Search for the cell housing the specified text and yield its [x, y] center coordinate. 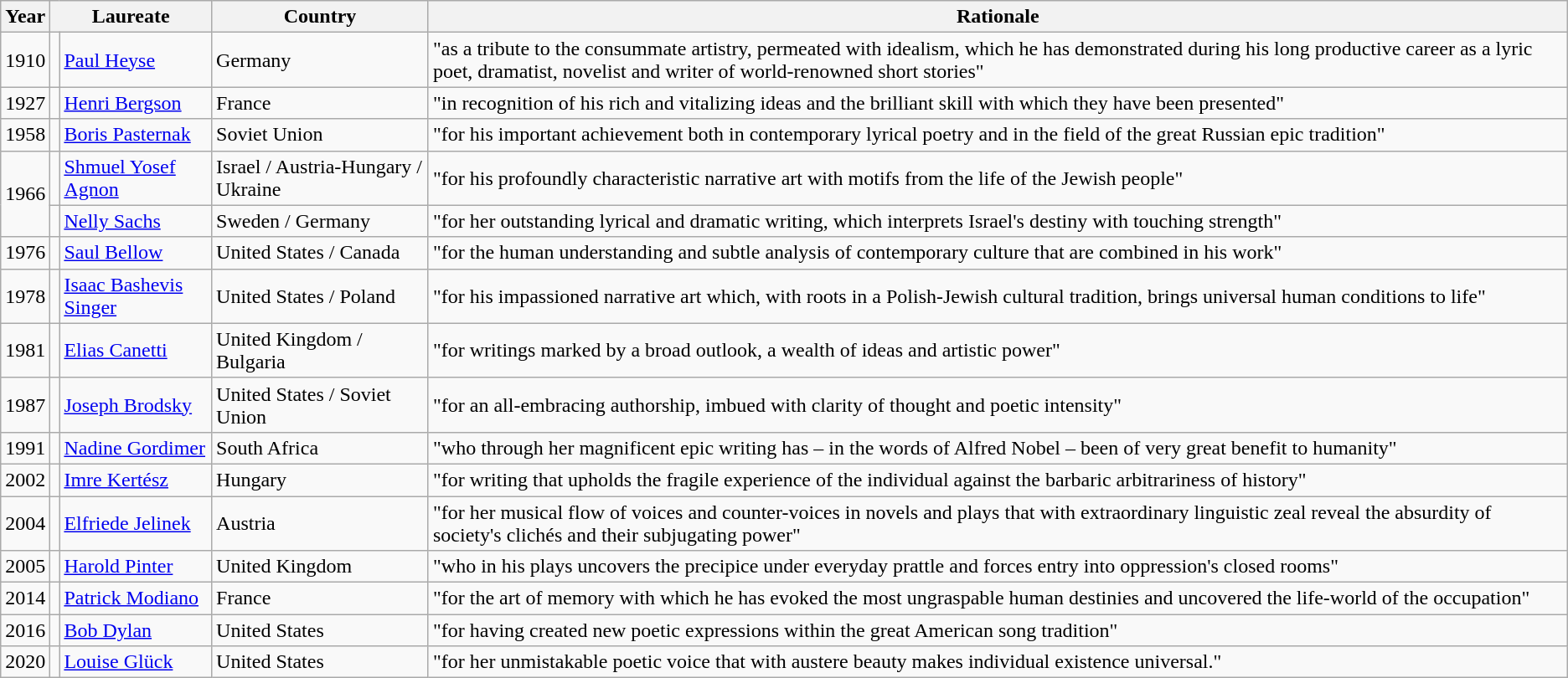
2014 [25, 598]
"for writings marked by a broad outlook, a wealth of ideas and artistic power" [998, 350]
"who through her magnificent epic writing has – in the words of Alfred Nobel – been of very great benefit to humanity" [998, 448]
United States / Poland [320, 296]
1981 [25, 350]
"for the art of memory with which he has evoked the most ungraspable human destinies and uncovered the life-world of the occupation" [998, 598]
"for the human understanding and subtle analysis of contemporary culture that are combined in his work" [998, 253]
2005 [25, 567]
Germany [320, 60]
1976 [25, 253]
South Africa [320, 448]
1910 [25, 60]
2020 [25, 662]
"for writing that upholds the fragile experience of the individual against the barbaric arbitrariness of history" [998, 480]
United Kingdom / Bulgaria [320, 350]
Elfriede Jelinek [136, 522]
1958 [25, 135]
"who in his plays uncovers the precipice under everyday prattle and forces entry into oppression's closed rooms" [998, 567]
Harold Pinter [136, 567]
Saul Bellow [136, 253]
1927 [25, 103]
Laureate [131, 17]
Henri Bergson [136, 103]
Elias Canetti [136, 350]
"in recognition of his rich and vitalizing ideas and the brilliant skill with which they have been presented" [998, 103]
Nadine Gordimer [136, 448]
"for his important achievement both in contemporary lyrical poetry and in the field of the great Russian epic tradition" [998, 135]
Soviet Union [320, 135]
Patrick Modiano [136, 598]
Bob Dylan [136, 630]
Nelly Sachs [136, 221]
2004 [25, 522]
1991 [25, 448]
Imre Kertész [136, 480]
Paul Heyse [136, 60]
"for an all-embracing authorship, imbued with clarity of thought and poetic intensity" [998, 405]
"for having created new poetic expressions within the great American song tradition" [998, 630]
Boris Pasternak [136, 135]
"for his impassioned narrative art which, with roots in a Polish-Jewish cultural tradition, brings universal human conditions to life" [998, 296]
Year [25, 17]
Louise Glück [136, 662]
Austria [320, 522]
Isaac Bashevis Singer [136, 296]
Rationale [998, 17]
Country [320, 17]
2016 [25, 630]
Israel / Austria-Hungary / Ukraine [320, 177]
Hungary [320, 480]
United States / Soviet Union [320, 405]
Joseph Brodsky [136, 405]
Sweden / Germany [320, 221]
United States / Canada [320, 253]
United Kingdom [320, 567]
1978 [25, 296]
"for his profoundly characteristic narrative art with motifs from the life of the Jewish people" [998, 177]
1987 [25, 405]
"for her unmistakable poetic voice that with austere beauty makes individual existence universal." [998, 662]
1966 [25, 194]
Shmuel Yosef Agnon [136, 177]
2002 [25, 480]
"for her outstanding lyrical and dramatic writing, which interprets Israel's destiny with touching strength" [998, 221]
